Output the (X, Y) coordinate of the center of the cell containing the given text.  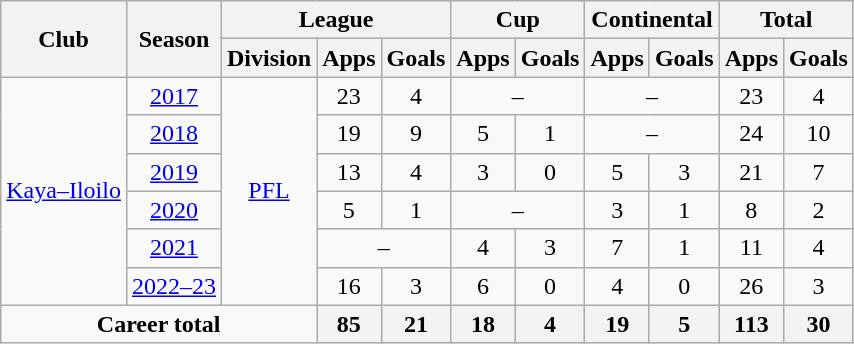
6 (483, 286)
11 (751, 248)
10 (819, 134)
113 (751, 324)
League (336, 20)
Club (64, 39)
Cup (518, 20)
30 (819, 324)
2021 (174, 248)
13 (349, 172)
85 (349, 324)
Continental (652, 20)
18 (483, 324)
Kaya–Iloilo (64, 191)
Total (786, 20)
2 (819, 210)
Division (270, 58)
16 (349, 286)
2022–23 (174, 286)
2018 (174, 134)
2020 (174, 210)
2017 (174, 96)
Career total (159, 324)
PFL (270, 191)
Season (174, 39)
26 (751, 286)
9 (416, 134)
2019 (174, 172)
8 (751, 210)
24 (751, 134)
